Search for the cell housing the specified text and yield its [x, y] center coordinate. 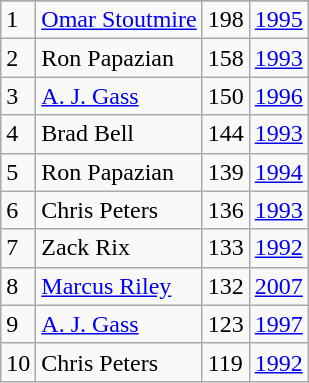
9 [18, 324]
3 [18, 96]
Omar Stoutmire [119, 20]
198 [226, 20]
119 [226, 362]
2007 [278, 286]
1996 [278, 96]
136 [226, 210]
139 [226, 172]
10 [18, 362]
2 [18, 58]
5 [18, 172]
6 [18, 210]
7 [18, 248]
4 [18, 134]
123 [226, 324]
8 [18, 286]
1997 [278, 324]
Brad Bell [119, 134]
1995 [278, 20]
Zack Rix [119, 248]
158 [226, 58]
133 [226, 248]
1994 [278, 172]
Marcus Riley [119, 286]
132 [226, 286]
150 [226, 96]
144 [226, 134]
1 [18, 20]
